For the text-containing cell, return its midpoint in [x, y] coordinate format. 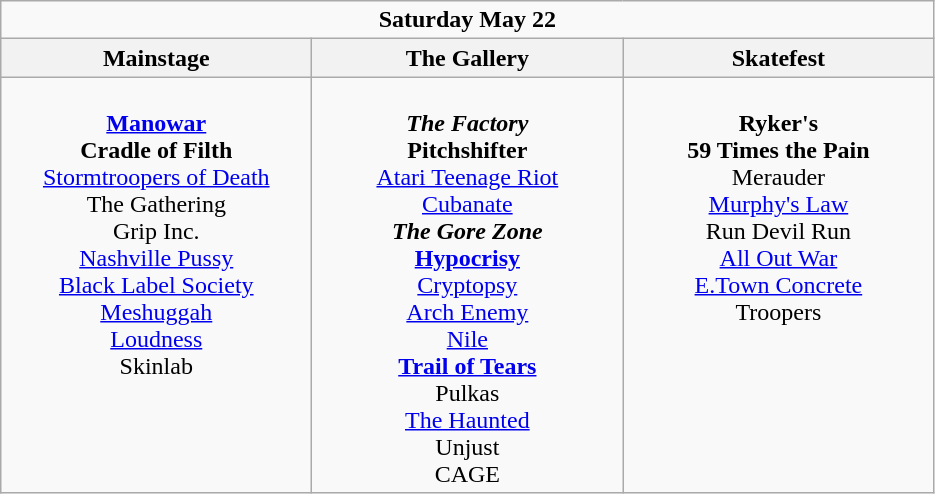
The Gallery [468, 58]
Manowar Cradle of Filth Stormtroopers of Death The Gathering Grip Inc. Nashville Pussy Black Label Society Meshuggah Loudness Skinlab [156, 285]
Mainstage [156, 58]
Skatefest [778, 58]
Saturday May 22 [468, 20]
The Factory Pitchshifter Atari Teenage Riot CubanateThe Gore Zone Hypocrisy Cryptopsy Arch Enemy NileTrail of Tears Pulkas The Haunted Unjust CAGE [468, 285]
Ryker's 59 Times the Pain Merauder Murphy's Law Run Devil Run All Out War E.Town Concrete Troopers [778, 285]
